Identify which cell holds the provided text, then report its [X, Y] central coordinate. 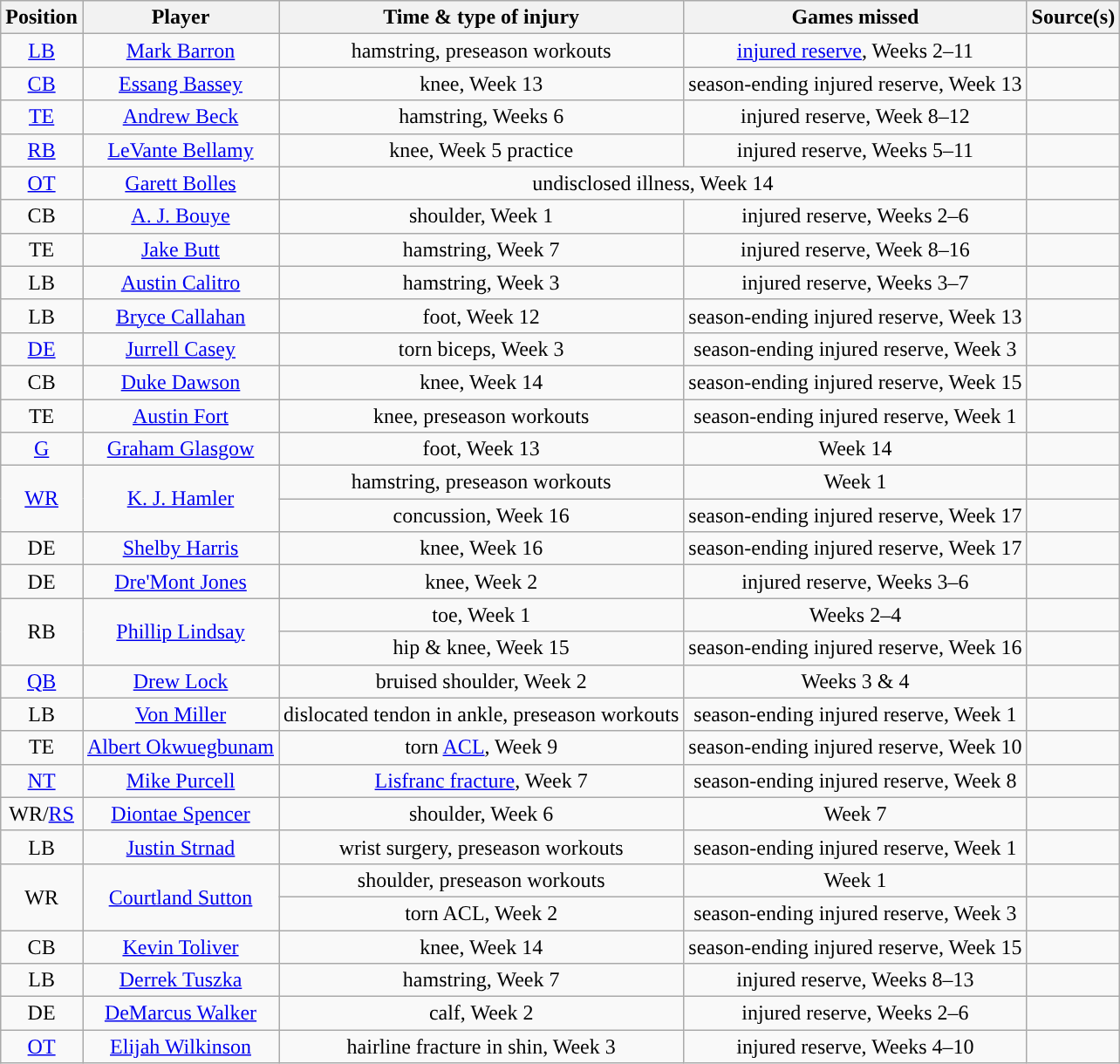
Andrew Beck [180, 117]
Mike Purcell [180, 781]
Player [180, 17]
knee, preseason workouts [481, 416]
Weeks 2–4 [855, 615]
concussion, Week 16 [481, 515]
hip & knee, Week 15 [481, 648]
QB [42, 681]
Drew Lock [180, 681]
Bryce Callahan [180, 316]
Von Miller [180, 714]
toe, Week 1 [481, 615]
LeVante Bellamy [180, 150]
Time & type of injury [481, 17]
Elijah Wilkinson [180, 1047]
Position [42, 17]
G [42, 449]
Lisfranc fracture, Week 7 [481, 781]
dislocated tendon in ankle, preseason workouts [481, 714]
season-ending injured reserve, Week 8 [855, 781]
NT [42, 781]
injured reserve, Weeks 3–6 [855, 582]
injured reserve, Weeks 4–10 [855, 1047]
WR/RS [42, 814]
Courtland Sutton [180, 897]
injured reserve, Week 8–16 [855, 249]
Derrek Tuszka [180, 980]
Mark Barron [180, 51]
DeMarcus Walker [180, 1013]
knee, Week 13 [481, 84]
shoulder, Week 1 [481, 216]
knee, Week 16 [481, 549]
injured reserve, Weeks 3–7 [855, 283]
hamstring, Week 3 [481, 283]
Essang Bassey [180, 84]
K. J. Hamler [180, 499]
torn ACL, Week 2 [481, 913]
Justin Strnad [180, 847]
Phillip Lindsay [180, 631]
injured reserve, Week 8–12 [855, 117]
Duke Dawson [180, 382]
season-ending injured reserve, Week 10 [855, 747]
torn biceps, Week 3 [481, 349]
wrist surgery, preseason workouts [481, 847]
Jurrell Casey [180, 349]
torn ACL, Week 9 [481, 747]
season-ending injured reserve, Week 16 [855, 648]
Games missed [855, 17]
knee, Week 2 [481, 582]
hairline fracture in shin, Week 3 [481, 1047]
shoulder, Week 6 [481, 814]
bruised shoulder, Week 2 [481, 681]
shoulder, preseason workouts [481, 880]
Austin Calitro [180, 283]
A. J. Bouye [180, 216]
Garett Bolles [180, 183]
knee, Week 5 practice [481, 150]
foot, Week 13 [481, 449]
Albert Okwuegbunam [180, 747]
Dre'Mont Jones [180, 582]
calf, Week 2 [481, 1013]
injured reserve, Weeks 8–13 [855, 980]
undisclosed illness, Week 14 [653, 183]
Source(s) [1073, 17]
Graham Glasgow [180, 449]
hamstring, Weeks 6 [481, 117]
Jake Butt [180, 249]
foot, Week 12 [481, 316]
Week 7 [855, 814]
injured reserve, Weeks 5–11 [855, 150]
Kevin Toliver [180, 946]
Week 14 [855, 449]
Austin Fort [180, 416]
Diontae Spencer [180, 814]
Weeks 3 & 4 [855, 681]
injured reserve, Weeks 2–11 [855, 51]
Shelby Harris [180, 549]
